Provide the [X, Y] coordinate of the cell's center where the given text is located.  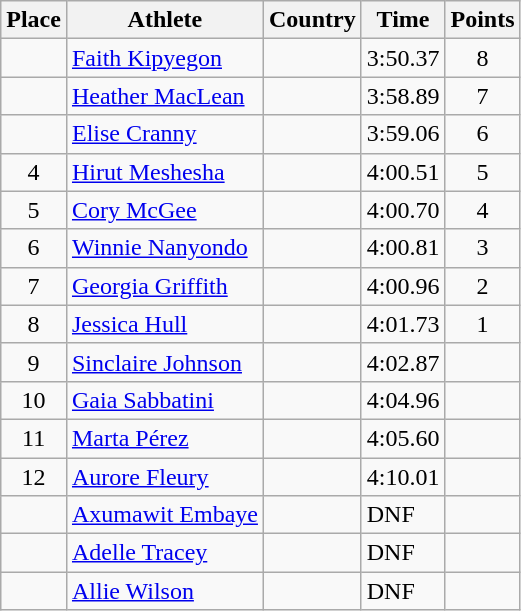
Adelle Tracey [164, 553]
10 [34, 400]
Aurore Fleury [164, 477]
Athlete [164, 20]
Winnie Nanyondo [164, 248]
1 [482, 324]
12 [34, 477]
4:05.60 [403, 438]
Time [403, 20]
4:02.87 [403, 362]
Faith Kipyegon [164, 58]
3 [482, 248]
4:00.51 [403, 172]
Jessica Hull [164, 324]
Allie Wilson [164, 591]
11 [34, 438]
Gaia Sabbatini [164, 400]
4:00.81 [403, 248]
4:01.73 [403, 324]
Hirut Meshesha [164, 172]
Marta Pérez [164, 438]
Sinclaire Johnson [164, 362]
2 [482, 286]
Place [34, 20]
4:10.01 [403, 477]
4:00.70 [403, 210]
Points [482, 20]
Georgia Griffith [164, 286]
3:50.37 [403, 58]
3:58.89 [403, 96]
4:04.96 [403, 400]
Heather MacLean [164, 96]
Country [312, 20]
Axumawit Embaye [164, 515]
Elise Cranny [164, 134]
3:59.06 [403, 134]
9 [34, 362]
Cory McGee [164, 210]
4:00.96 [403, 286]
